Identify which cell holds the provided text, then report its (x, y) central coordinate. 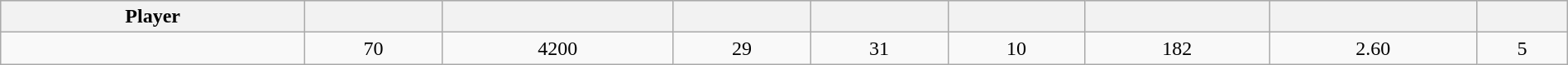
70 (374, 48)
2.60 (1373, 48)
29 (742, 48)
10 (1016, 48)
Player (153, 17)
182 (1178, 48)
5 (1522, 48)
4200 (558, 48)
31 (879, 48)
